Identify which cell holds the provided text, then report its (X, Y) central coordinate. 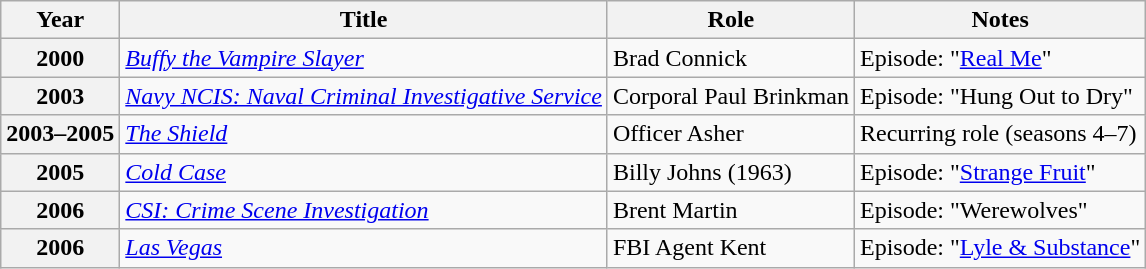
Billy Johns (1963) (730, 172)
Navy NCIS: Naval Criminal Investigative Service (364, 96)
Officer Asher (730, 134)
Brad Connick (730, 58)
Episode: "Hung Out to Dry" (1000, 96)
Buffy the Vampire Slayer (364, 58)
Brent Martin (730, 210)
2005 (60, 172)
Episode: "Real Me" (1000, 58)
Role (730, 20)
Las Vegas (364, 248)
2000 (60, 58)
Title (364, 20)
Episode: "Werewolves" (1000, 210)
Notes (1000, 20)
Cold Case (364, 172)
The Shield (364, 134)
Episode: "Lyle & Substance" (1000, 248)
2003–2005 (60, 134)
Recurring role (seasons 4–7) (1000, 134)
2003 (60, 96)
FBI Agent Kent (730, 248)
Year (60, 20)
CSI: Crime Scene Investigation (364, 210)
Corporal Paul Brinkman (730, 96)
Episode: "Strange Fruit" (1000, 172)
